Return [x, y] of the center of cell containing provided text 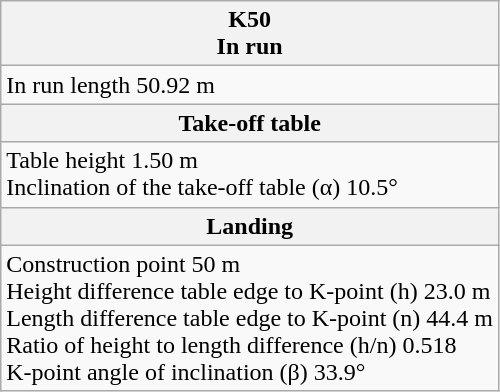
Table height 1.50 mInclination of the take-off table (α) 10.5° [250, 174]
Landing [250, 226]
Take-off table [250, 123]
In run length 50.92 m [250, 85]
K50In run [250, 34]
